Provide the (x, y) coordinate of the cell's center where the given text is located.  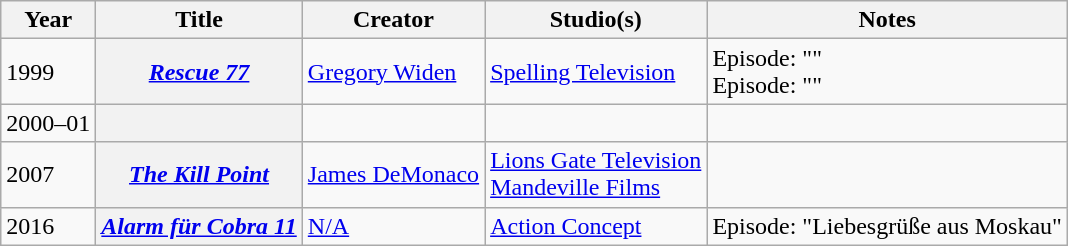
Studio(s) (596, 20)
Gregory Widen (393, 72)
Episode: ""Episode: "" (888, 72)
Episode: "Liebesgrüße aus Moskau" (888, 226)
Title (199, 20)
1999 (48, 72)
Rescue 77 (199, 72)
2007 (48, 174)
Action Concept (596, 226)
Year (48, 20)
2000–01 (48, 123)
Creator (393, 20)
Spelling Television (596, 72)
Alarm für Cobra 11 (199, 226)
The Kill Point (199, 174)
N/A (393, 226)
Notes (888, 20)
Lions Gate TelevisionMandeville Films (596, 174)
2016 (48, 226)
James DeMonaco (393, 174)
